Return (X, Y) of the center of cell containing provided text 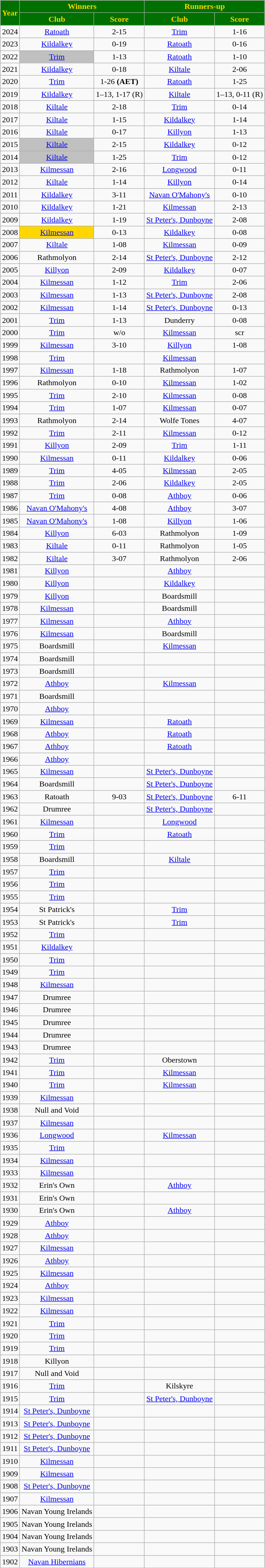
1917 (10, 1374)
1937 (10, 1123)
1977 (10, 621)
1914 (10, 1411)
2-12 (240, 257)
2006 (10, 257)
2-13 (240, 207)
2001 (10, 320)
1956 (10, 884)
3-11 (119, 195)
1908 (10, 1486)
1943 (10, 1047)
2003 (10, 295)
1991 (10, 445)
1983 (10, 546)
1915 (10, 1399)
scr (240, 332)
2018 (10, 107)
1961 (10, 822)
1-26 (AET) (119, 82)
1913 (10, 1424)
1–13, 1-17 (R) (119, 94)
1921 (10, 1323)
Runners-up (205, 7)
1-05 (240, 546)
1982 (10, 558)
1962 (10, 809)
2010 (10, 207)
1905 (10, 1524)
1980 (10, 584)
1954 (10, 909)
1-06 (240, 521)
1989 (10, 470)
1909 (10, 1474)
0-16 (240, 44)
2002 (10, 307)
Wolfe Tones (180, 420)
1918 (10, 1361)
1944 (10, 1035)
1971 (10, 696)
w/o (119, 332)
1-10 (240, 57)
1952 (10, 934)
1911 (10, 1449)
1960 (10, 834)
2020 (10, 82)
1987 (10, 496)
1-09 (240, 533)
1957 (10, 872)
2-10 (119, 395)
1932 (10, 1185)
1928 (10, 1236)
1925 (10, 1273)
2015 (10, 144)
1-21 (119, 207)
2016 (10, 132)
9-03 (119, 797)
1926 (10, 1261)
4-08 (119, 508)
1-12 (119, 282)
1923 (10, 1298)
1946 (10, 1010)
1998 (10, 357)
6-11 (240, 797)
2021 (10, 69)
2024 (10, 32)
1–13, 0-11 (R) (240, 94)
1936 (10, 1135)
0-17 (119, 132)
1945 (10, 1022)
2022 (10, 57)
1972 (10, 684)
1942 (10, 1060)
1930 (10, 1211)
1949 (10, 972)
1-18 (119, 370)
1902 (10, 1561)
1959 (10, 847)
2005 (10, 270)
1910 (10, 1461)
1924 (10, 1286)
1964 (10, 784)
1993 (10, 420)
1939 (10, 1098)
1-15 (119, 119)
1-19 (119, 220)
1929 (10, 1223)
2012 (10, 182)
0-09 (240, 245)
2019 (10, 94)
2-11 (119, 433)
2017 (10, 119)
Oberstown (180, 1060)
1907 (10, 1499)
1973 (10, 671)
1948 (10, 985)
1965 (10, 772)
1967 (10, 746)
2013 (10, 170)
1-02 (240, 383)
1970 (10, 709)
1990 (10, 458)
Kilskyre (180, 1386)
2011 (10, 195)
1997 (10, 370)
1920 (10, 1336)
1979 (10, 596)
4-05 (119, 470)
1985 (10, 521)
1953 (10, 922)
1968 (10, 734)
2-18 (119, 107)
1938 (10, 1110)
Dunderry (180, 320)
2004 (10, 282)
Navan Hibernians (57, 1561)
2007 (10, 245)
1969 (10, 721)
1994 (10, 408)
1999 (10, 345)
1951 (10, 947)
1933 (10, 1173)
1906 (10, 1511)
0-19 (119, 44)
1903 (10, 1549)
1947 (10, 997)
1931 (10, 1198)
2000 (10, 332)
1-16 (240, 32)
Year (10, 13)
1-11 (240, 445)
1927 (10, 1248)
1950 (10, 960)
1984 (10, 533)
2014 (10, 157)
1922 (10, 1311)
2009 (10, 220)
1919 (10, 1348)
1904 (10, 1536)
1940 (10, 1085)
1916 (10, 1386)
1988 (10, 483)
2008 (10, 232)
1955 (10, 897)
1976 (10, 634)
1966 (10, 759)
3-10 (119, 345)
1986 (10, 508)
1963 (10, 797)
Winners (82, 7)
1981 (10, 571)
1912 (10, 1436)
4-07 (240, 420)
1992 (10, 433)
6-03 (119, 533)
1995 (10, 395)
0-18 (119, 69)
1974 (10, 659)
2-16 (119, 170)
1996 (10, 383)
1975 (10, 646)
2023 (10, 44)
1941 (10, 1072)
1958 (10, 859)
1935 (10, 1148)
1978 (10, 609)
1934 (10, 1160)
